Output the [x, y] coordinate of the center of the cell containing the given text.  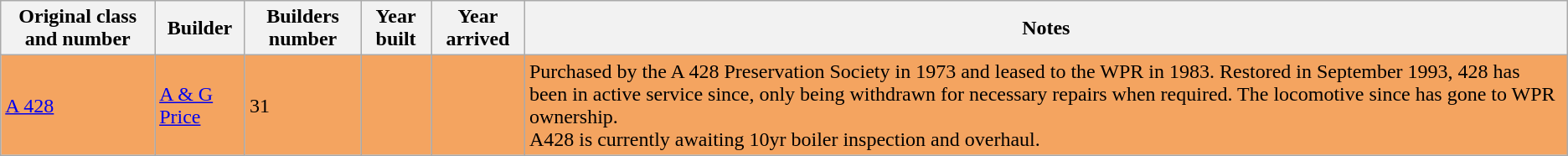
Notes [1045, 29]
Year built [396, 29]
A 428 [78, 106]
A & G Price [200, 106]
Original class and number [78, 29]
31 [302, 106]
Builder [200, 29]
Builders number [302, 29]
Year arrived [478, 29]
